For the text-containing cell, return its midpoint in [X, Y] coordinate format. 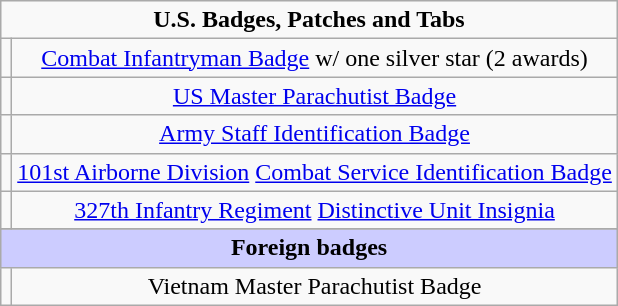
Combat Infantryman Badge w/ one silver star (2 awards) [315, 58]
US Master Parachutist Badge [315, 96]
Vietnam Master Parachutist Badge [315, 286]
U.S. Badges, Patches and Tabs [310, 20]
Army Staff Identification Badge [315, 134]
Foreign badges [310, 248]
327th Infantry Regiment Distinctive Unit Insignia [315, 210]
101st Airborne Division Combat Service Identification Badge [315, 172]
